Pinpoint the cell where the given text exists, returning its (x, y) midpoint coordinate. 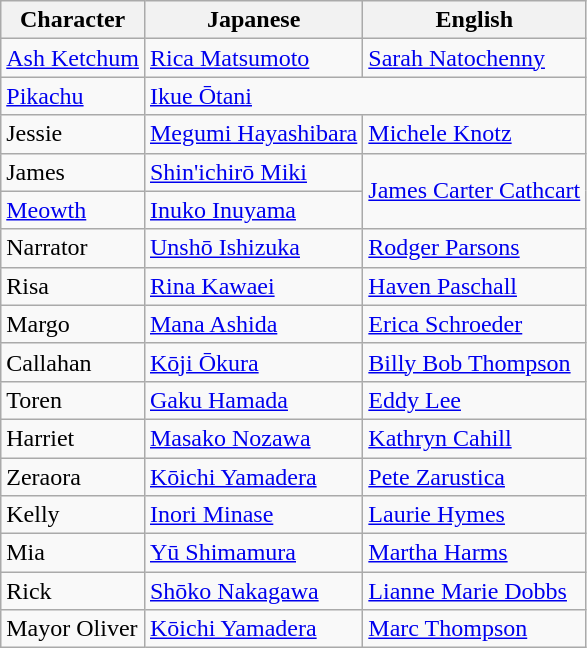
Mayor Oliver (73, 629)
Meowth (73, 210)
Billy Bob Thompson (474, 362)
Gaku Hamada (253, 400)
Japanese (253, 20)
Haven Paschall (474, 286)
Martha Harms (474, 553)
James (73, 172)
Harriet (73, 438)
Character (73, 20)
Megumi Hayashibara (253, 134)
Risa (73, 286)
Narrator (73, 248)
Lianne Marie Dobbs (474, 591)
Unshō Ishizuka (253, 248)
Toren (73, 400)
Laurie Hymes (474, 515)
Kōji Ōkura (253, 362)
Pikachu (73, 96)
Erica Schroeder (474, 324)
James Carter Cathcart (474, 191)
English (474, 20)
Masako Nozawa (253, 438)
Jessie (73, 134)
Margo (73, 324)
Callahan (73, 362)
Ikue Ōtani (364, 96)
Zeraora (73, 477)
Pete Zarustica (474, 477)
Marc Thompson (474, 629)
Shin'ichirō Miki (253, 172)
Shōko Nakagawa (253, 591)
Eddy Lee (474, 400)
Sarah Natochenny (474, 58)
Mia (73, 553)
Rina Kawaei (253, 286)
Rodger Parsons (474, 248)
Kathryn Cahill (474, 438)
Yū Shimamura (253, 553)
Inori Minase (253, 515)
Mana Ashida (253, 324)
Inuko Inuyama (253, 210)
Michele Knotz (474, 134)
Ash Ketchum (73, 58)
Kelly (73, 515)
Rica Matsumoto (253, 58)
Rick (73, 591)
